Locate the cell with the specified text and output its (X, Y) center coordinate. 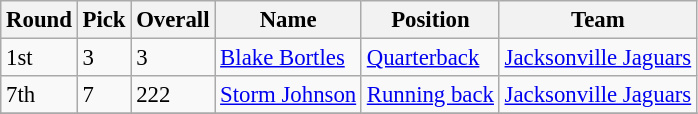
Blake Bortles (288, 58)
Overall (173, 20)
Name (288, 20)
Storm Johnson (288, 95)
7 (104, 95)
Team (598, 20)
Quarterback (430, 58)
222 (173, 95)
Running back (430, 95)
Pick (104, 20)
1st (39, 58)
Position (430, 20)
Round (39, 20)
7th (39, 95)
